Determine the (x, y) coordinate at the center of the cell enclosing the given text.  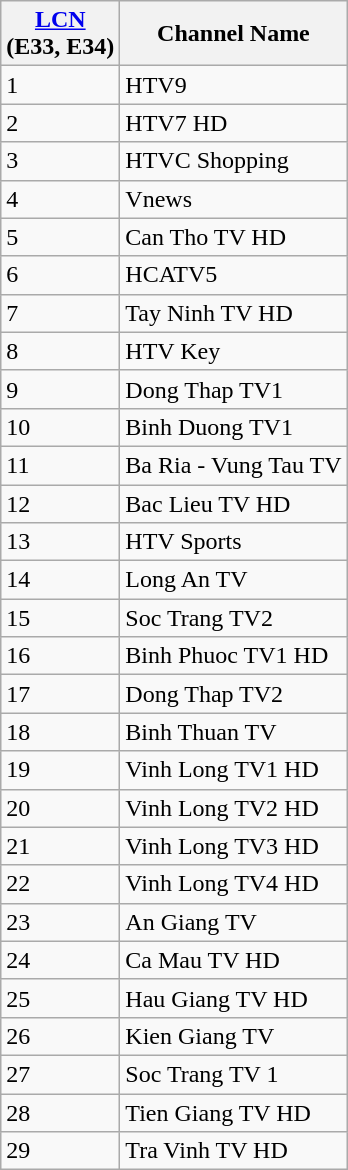
Ca Mau TV HD (234, 960)
Dong Thap TV2 (234, 694)
HTV Sports (234, 542)
Long An TV (234, 580)
29 (60, 1151)
25 (60, 998)
22 (60, 884)
Tay Ninh TV HD (234, 313)
7 (60, 313)
Dong Thap TV1 (234, 389)
Vnews (234, 199)
11 (60, 465)
10 (60, 427)
Can Tho TV HD (234, 237)
HCATV5 (234, 275)
19 (60, 770)
Bac Lieu TV HD (234, 503)
An Giang TV (234, 922)
28 (60, 1113)
Vinh Long TV3 HD (234, 846)
21 (60, 846)
1 (60, 85)
4 (60, 199)
Binh Thuan TV (234, 732)
24 (60, 960)
15 (60, 618)
Hau Giang TV HD (234, 998)
Vinh Long TV1 HD (234, 770)
9 (60, 389)
16 (60, 656)
26 (60, 1036)
5 (60, 237)
Vinh Long TV4 HD (234, 884)
13 (60, 542)
27 (60, 1074)
Tien Giang TV HD (234, 1113)
20 (60, 808)
3 (60, 161)
Kien Giang TV (234, 1036)
Ba Ria - Vung Tau TV (234, 465)
Soc Trang TV2 (234, 618)
14 (60, 580)
Vinh Long TV2 HD (234, 808)
LCN (E33, E34) (60, 34)
17 (60, 694)
Binh Duong TV1 (234, 427)
Binh Phuoc TV1 HD (234, 656)
2 (60, 123)
12 (60, 503)
6 (60, 275)
HTV7 HD (234, 123)
Tra Vinh TV HD (234, 1151)
HTV9 (234, 85)
8 (60, 351)
Soc Trang TV 1 (234, 1074)
23 (60, 922)
HTV Key (234, 351)
Channel Name (234, 34)
18 (60, 732)
HTVC Shopping (234, 161)
